Return [x, y] of the center of cell containing provided text 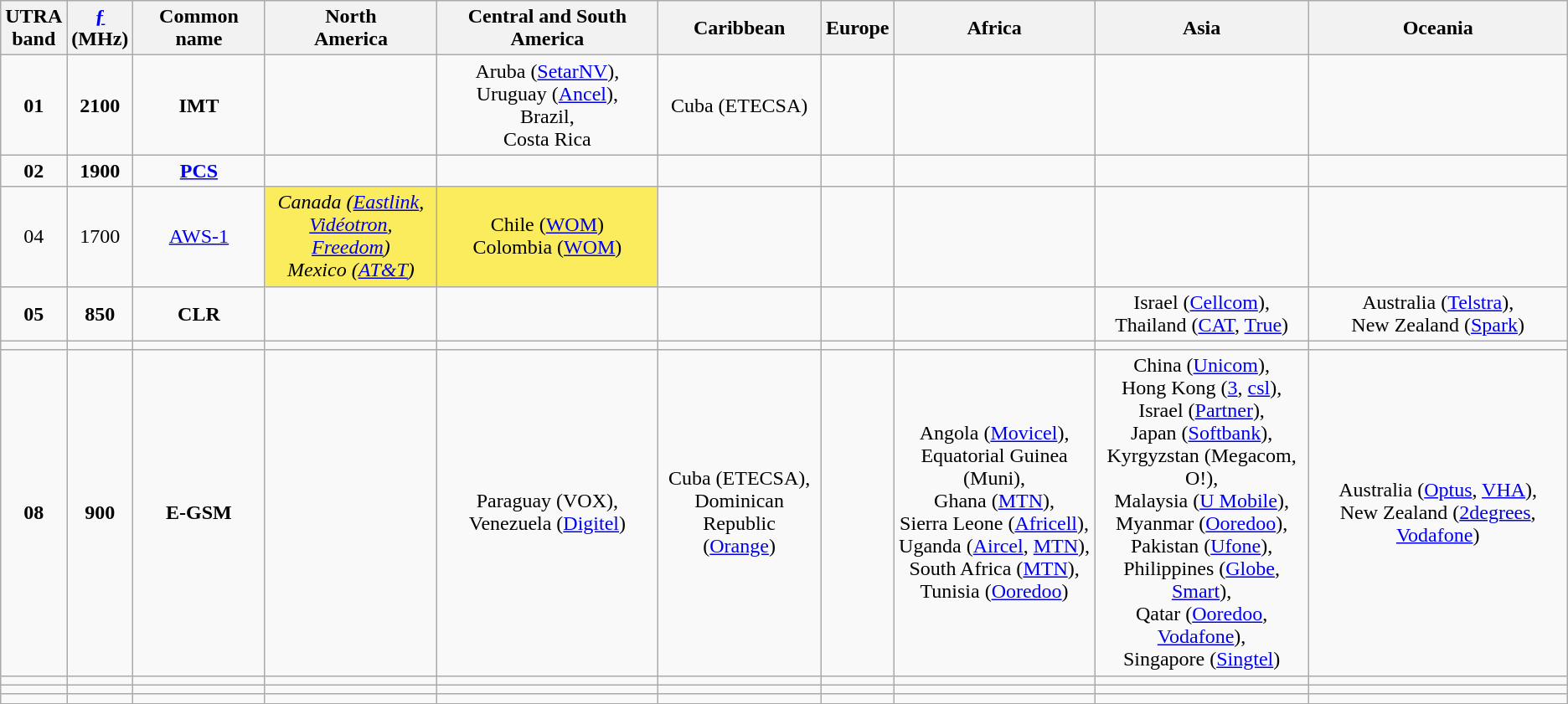
E-GSM [199, 512]
Cuba (ETECSA) [740, 105]
05 [34, 313]
Australia (Telstra),New Zealand (Spark) [1437, 313]
1900 [101, 171]
Europe [858, 28]
ƒ(MHz) [101, 28]
Cuba (ETECSA),Dominican Republic(Orange) [740, 512]
Asia [1201, 28]
Australia (Optus, VHA),New Zealand (2degrees, Vodafone) [1437, 512]
01 [34, 105]
Aruba (SetarNV),Uruguay (Ancel),Brazil,Costa Rica [548, 105]
Oceania [1437, 28]
Africa [994, 28]
Chile (WOM)Colombia (WOM) [548, 236]
Central and South America [548, 28]
04 [34, 236]
AWS-1 [199, 236]
Common name [199, 28]
Angola (Movicel),Equatorial Guinea (Muni),Ghana (MTN),Sierra Leone (Africell),Uganda (Aircel, MTN),South Africa (MTN),Tunisia (Ooredoo) [994, 512]
Israel (Cellcom),Thailand (CAT, True) [1201, 313]
850 [101, 313]
IMT [199, 105]
1700 [101, 236]
08 [34, 512]
UTRAband [34, 28]
Caribbean [740, 28]
Canada (Eastlink,Vidéotron, Freedom)Mexico (AT&T) [351, 236]
PCS [199, 171]
02 [34, 171]
NorthAmerica [351, 28]
Paraguay (VOX),Venezuela (Digitel) [548, 512]
2100 [101, 105]
900 [101, 512]
CLR [199, 313]
